For the text-containing cell, return its midpoint in (x, y) coordinate format. 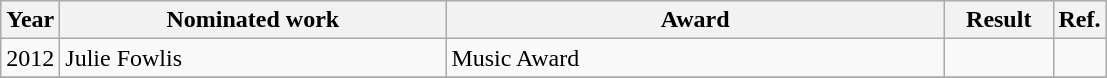
Music Award (696, 58)
Nominated work (253, 20)
Award (696, 20)
2012 (30, 58)
Julie Fowlis (253, 58)
Result (998, 20)
Year (30, 20)
Ref. (1080, 20)
